Extract the [x, y] coordinate from the center of the cell holding the provided text.  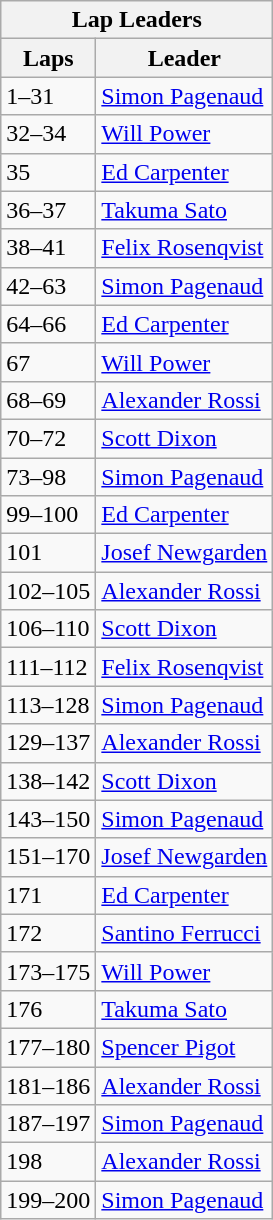
68–69 [48, 400]
Lap Leaders [137, 20]
Laps [48, 58]
173–175 [48, 971]
67 [48, 362]
199–200 [48, 1200]
36–37 [48, 210]
102–105 [48, 591]
187–197 [48, 1124]
32–34 [48, 134]
177–180 [48, 1047]
Spencer Pigot [184, 1047]
70–72 [48, 438]
38–41 [48, 248]
151–170 [48, 857]
101 [48, 553]
143–150 [48, 819]
Leader [184, 58]
198 [48, 1162]
176 [48, 1009]
172 [48, 933]
Santino Ferrucci [184, 933]
35 [48, 172]
129–137 [48, 743]
64–66 [48, 324]
111–112 [48, 667]
73–98 [48, 477]
42–63 [48, 286]
1–31 [48, 96]
113–128 [48, 705]
138–142 [48, 781]
181–186 [48, 1085]
106–110 [48, 629]
171 [48, 895]
99–100 [48, 515]
